Extract the (x, y) coordinate from the center of the cell holding the provided text.  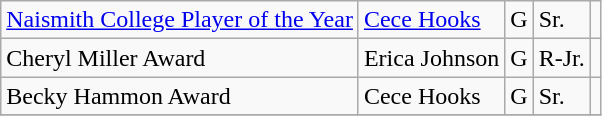
Erica Johnson (431, 58)
R-Jr. (562, 58)
Naismith College Player of the Year (180, 20)
Cheryl Miller Award (180, 58)
Becky Hammon Award (180, 96)
